Provide the (x, y) coordinate of the cell's center where the given text is located.  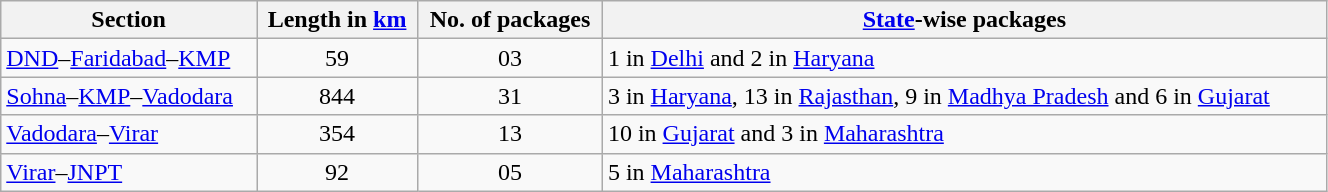
Vadodara–Virar (129, 134)
03 (510, 58)
13 (510, 134)
354 (336, 134)
844 (336, 96)
State-wise packages (964, 20)
92 (336, 172)
DND–Faridabad–KMP (129, 58)
No. of packages (510, 20)
05 (510, 172)
1 in Delhi and 2 in Haryana (964, 58)
59 (336, 58)
3 in Haryana, 13 in Rajasthan, 9 in Madhya Pradesh and 6 in Gujarat (964, 96)
Virar–JNPT (129, 172)
Section (129, 20)
Sohna–KMP–Vadodara (129, 96)
Length in km (336, 20)
31 (510, 96)
10 in Gujarat and 3 in Maharashtra (964, 134)
5 in Maharashtra (964, 172)
